Pinpoint the cell where the given text exists, returning its [x, y] midpoint coordinate. 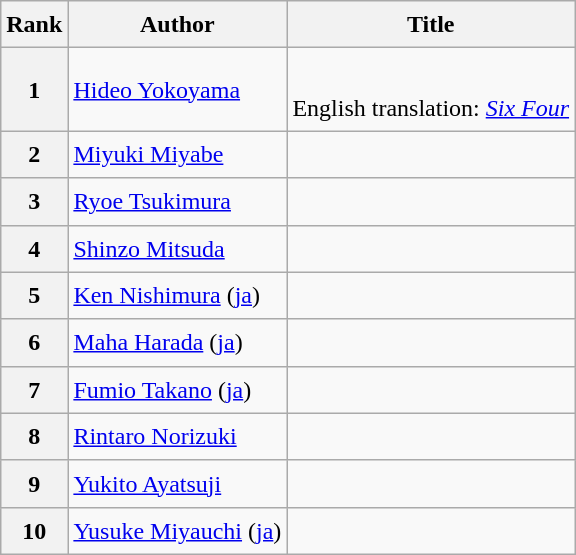
4 [34, 248]
3 [34, 202]
Yukito Ayatsuji [178, 484]
Ryoe Tsukimura [178, 202]
10 [34, 530]
English translation: Six Four [431, 90]
Title [431, 24]
7 [34, 390]
Maha Harada (ja) [178, 342]
Rintaro Norizuki [178, 436]
1 [34, 90]
Author [178, 24]
Hideo Yokoyama [178, 90]
Yusuke Miyauchi (ja) [178, 530]
Fumio Takano (ja) [178, 390]
2 [34, 154]
Ken Nishimura (ja) [178, 296]
Shinzo Mitsuda [178, 248]
Rank [34, 24]
6 [34, 342]
8 [34, 436]
5 [34, 296]
Miyuki Miyabe [178, 154]
9 [34, 484]
